Output the (X, Y) coordinate of the center of the cell containing the given text.  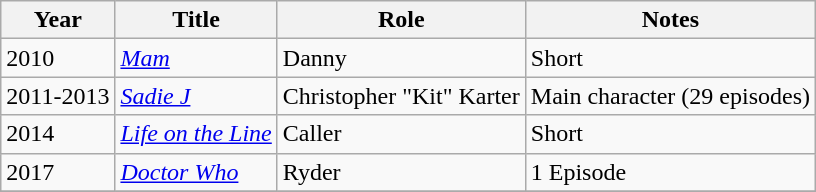
Notes (670, 20)
2017 (58, 172)
Mam (196, 58)
Year (58, 20)
Doctor Who (196, 172)
Main character (29 episodes) (670, 96)
Danny (401, 58)
Life on the Line (196, 134)
2014 (58, 134)
2010 (58, 58)
Caller (401, 134)
Christopher "Kit" Karter (401, 96)
1 Episode (670, 172)
Sadie J (196, 96)
2011-2013 (58, 96)
Title (196, 20)
Role (401, 20)
Ryder (401, 172)
